For the text-containing cell, return its midpoint in [X, Y] coordinate format. 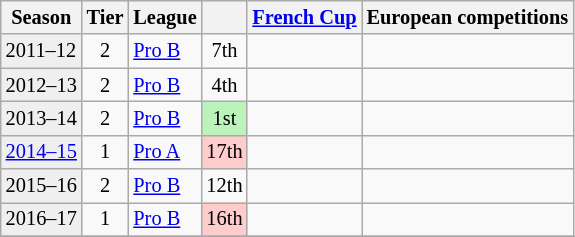
17th [225, 152]
French Cup [304, 17]
Pro A [164, 152]
2013–14 [42, 118]
League [164, 17]
Season [42, 17]
7th [225, 51]
4th [225, 85]
1st [225, 118]
Tier [106, 17]
2012–13 [42, 85]
2011–12 [42, 51]
European competitions [468, 17]
2016–17 [42, 219]
2015–16 [42, 186]
16th [225, 219]
2014–15 [42, 152]
12th [225, 186]
